Return [X, Y] of the center of cell containing provided text 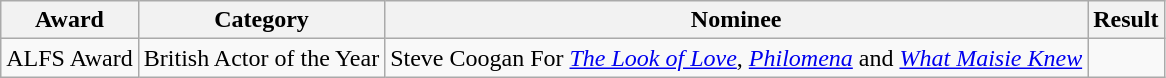
Result [1126, 20]
British Actor of the Year [261, 58]
Award [70, 20]
Nominee [736, 20]
Category [261, 20]
Steve Coogan For The Look of Love, Philomena and What Maisie Knew [736, 58]
ALFS Award [70, 58]
